Extract the (X, Y) coordinate from the center of the cell holding the provided text.  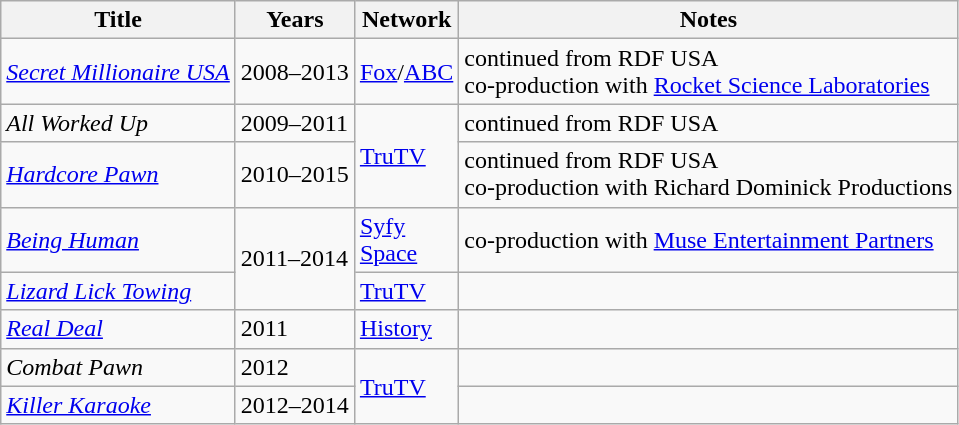
Real Deal (118, 329)
History (406, 329)
Title (118, 20)
Being Human (118, 240)
continued from RDF USA (708, 123)
continued from RDF USAco-production with Richard Dominick Productions (708, 174)
Network (406, 20)
2011 (294, 329)
All Worked Up (118, 123)
Notes (708, 20)
continued from RDF USAco-production with Rocket Science Laboratories (708, 72)
SyfySpace (406, 240)
2012–2014 (294, 405)
2009–2011 (294, 123)
Years (294, 20)
2008–2013 (294, 72)
Killer Karaoke (118, 405)
Combat Pawn (118, 367)
2011–2014 (294, 258)
2010–2015 (294, 174)
2012 (294, 367)
Secret Millionaire USA (118, 72)
Lizard Lick Towing (118, 291)
co-production with Muse Entertainment Partners (708, 240)
Hardcore Pawn (118, 174)
Fox/ABC (406, 72)
